Identify which cell holds the provided text, then report its [x, y] central coordinate. 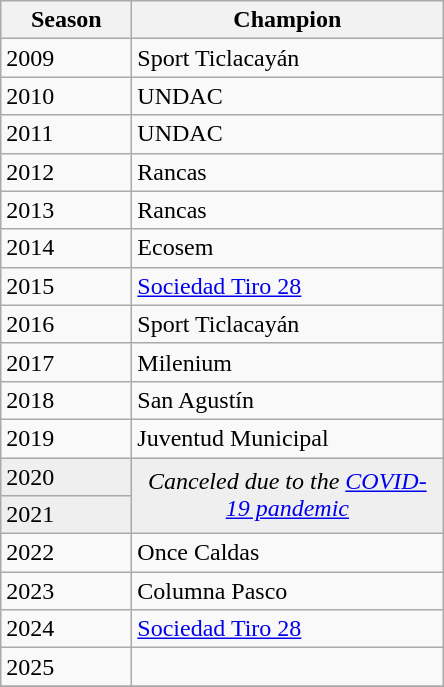
Once Caldas [288, 553]
2016 [66, 324]
Canceled due to the COVID-19 pandemic [288, 496]
Milenium [288, 362]
2018 [66, 400]
Columna Pasco [288, 591]
2009 [66, 58]
2022 [66, 553]
2014 [66, 248]
Champion [288, 20]
2024 [66, 629]
2011 [66, 134]
2025 [66, 667]
Season [66, 20]
2023 [66, 591]
2015 [66, 286]
Ecosem [288, 248]
2021 [66, 515]
2013 [66, 210]
2017 [66, 362]
2012 [66, 172]
2010 [66, 96]
2019 [66, 438]
Juventud Municipal [288, 438]
San Agustín [288, 400]
2020 [66, 477]
